Scan for the cell matching the given text and deliver its (x, y) coordinate at center. 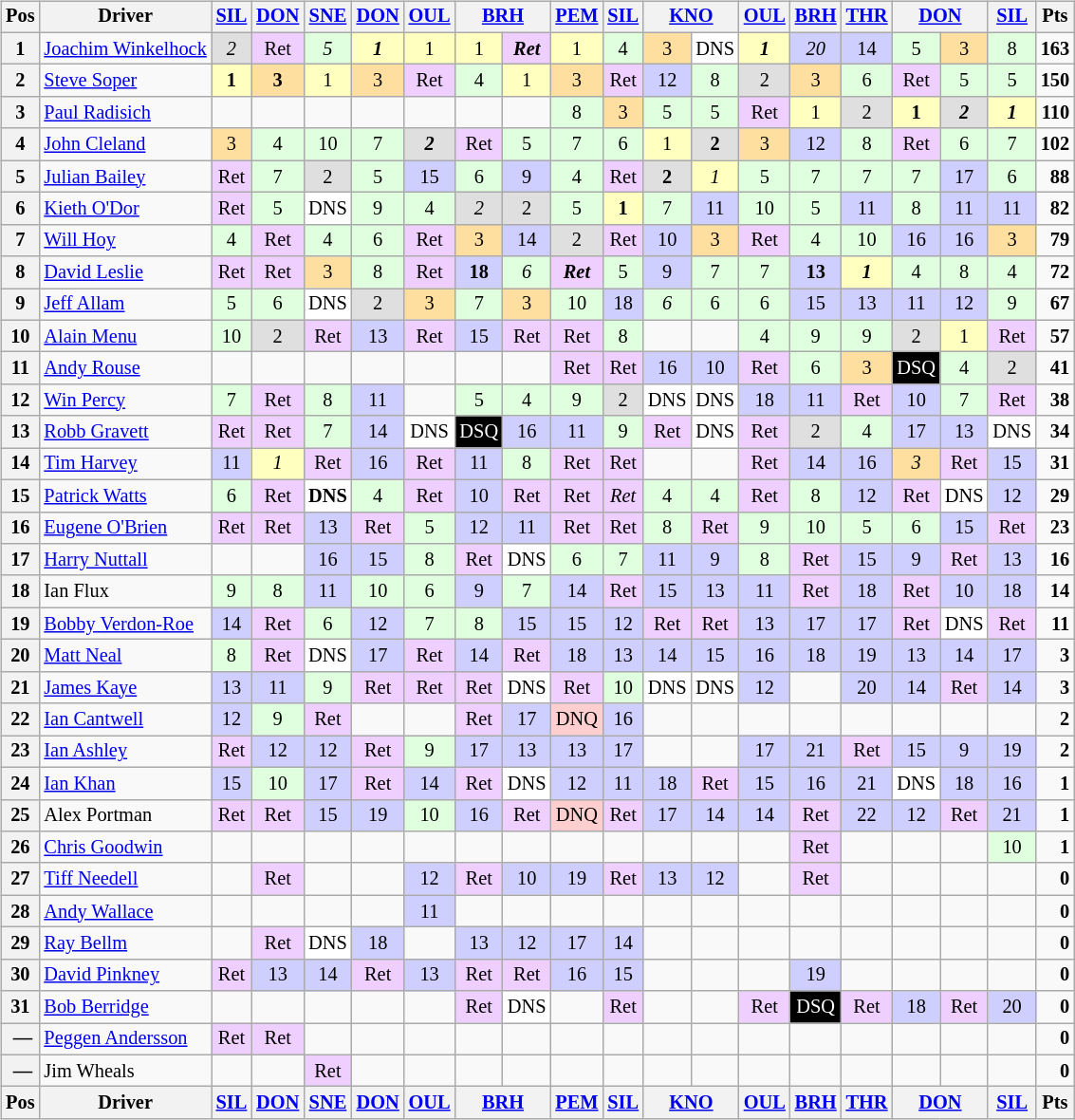
Patrick Watts (125, 495)
57 (1055, 336)
34 (1055, 432)
Ian Flux (125, 591)
Ian Cantwell (125, 719)
110 (1055, 113)
Eugene O'Brien (125, 528)
67 (1055, 305)
Matt Neal (125, 656)
Steve Soper (125, 81)
David Leslie (125, 272)
88 (1055, 177)
Jim Wheals (125, 1071)
Jeff Allam (125, 305)
Andy Rouse (125, 368)
Andy Wallace (125, 911)
72 (1055, 272)
150 (1055, 81)
Chris Goodwin (125, 848)
John Cleland (125, 144)
Harry Nuttall (125, 560)
Kieth O'Dor (125, 209)
Win Percy (125, 401)
26 (20, 848)
30 (20, 975)
Tiff Needell (125, 879)
Tim Harvey (125, 464)
Paul Radisich (125, 113)
David Pinkney (125, 975)
Alain Menu (125, 336)
James Kaye (125, 687)
163 (1055, 48)
Joachim Winkelhock (125, 48)
Will Hoy (125, 240)
24 (20, 783)
Julian Bailey (125, 177)
Alex Portman (125, 815)
102 (1055, 144)
27 (20, 879)
Bobby Verdon-Roe (125, 624)
25 (20, 815)
Ian Ashley (125, 752)
Ray Bellm (125, 943)
38 (1055, 401)
Ian Khan (125, 783)
82 (1055, 209)
Bob Berridge (125, 1007)
Robb Gravett (125, 432)
41 (1055, 368)
28 (20, 911)
Peggen Andersson (125, 1039)
79 (1055, 240)
